From the cell containing the given text, extract its center point as (x, y) coordinate. 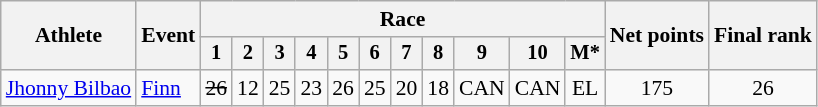
8 (438, 54)
M* (584, 54)
EL (584, 88)
7 (407, 54)
Athlete (68, 36)
23 (311, 88)
Net points (657, 36)
9 (482, 54)
175 (657, 88)
4 (311, 54)
Event (168, 36)
20 (407, 88)
Finn (168, 88)
2 (248, 54)
Race (402, 19)
Final rank (763, 36)
3 (280, 54)
12 (248, 88)
Jhonny Bilbao (68, 88)
18 (438, 88)
5 (343, 54)
6 (375, 54)
1 (216, 54)
10 (538, 54)
